Determine the (x, y) coordinate at the center of the cell enclosing the given text.  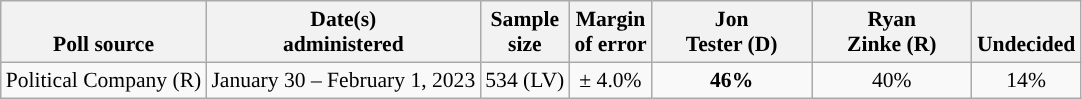
Date(s)administered (343, 32)
14% (1026, 80)
46% (732, 80)
Samplesize (524, 32)
Political Company (R) (104, 80)
Marginof error (610, 32)
RyanZinke (R) (892, 32)
January 30 – February 1, 2023 (343, 80)
Undecided (1026, 32)
534 (LV) (524, 80)
± 4.0% (610, 80)
40% (892, 80)
JonTester (D) (732, 32)
Poll source (104, 32)
